From the cell containing the given text, extract its center point as (X, Y) coordinate. 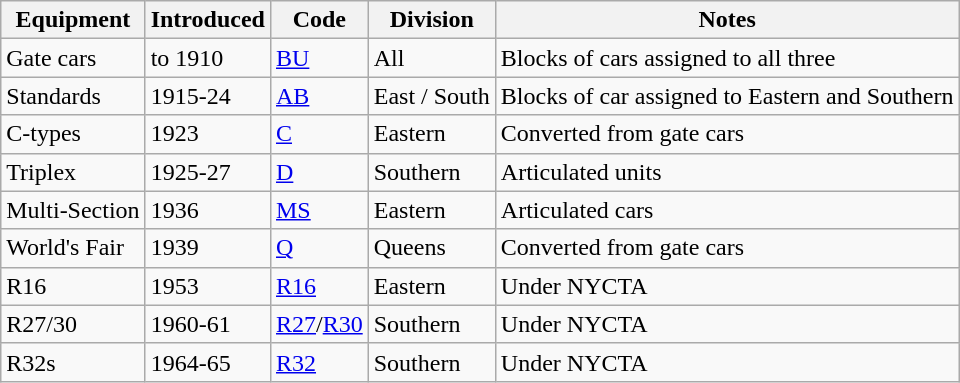
Articulated units (727, 172)
1953 (208, 286)
Division (432, 20)
Standards (73, 96)
Multi-Section (73, 210)
Introduced (208, 20)
Blocks of cars assigned to all three (727, 58)
R27/R30 (319, 324)
AB (319, 96)
C-types (73, 134)
1960-61 (208, 324)
R32s (73, 362)
Gate cars (73, 58)
Blocks of car assigned to Eastern and Southern (727, 96)
Triplex (73, 172)
to 1910 (208, 58)
Code (319, 20)
1964-65 (208, 362)
1939 (208, 248)
World's Fair (73, 248)
All (432, 58)
BU (319, 58)
Notes (727, 20)
MS (319, 210)
1936 (208, 210)
Q (319, 248)
1925-27 (208, 172)
C (319, 134)
1915-24 (208, 96)
Articulated cars (727, 210)
D (319, 172)
Equipment (73, 20)
East / South (432, 96)
R27/30 (73, 324)
R32 (319, 362)
1923 (208, 134)
Queens (432, 248)
